Locate the cell with the specified text and output its [X, Y] center coordinate. 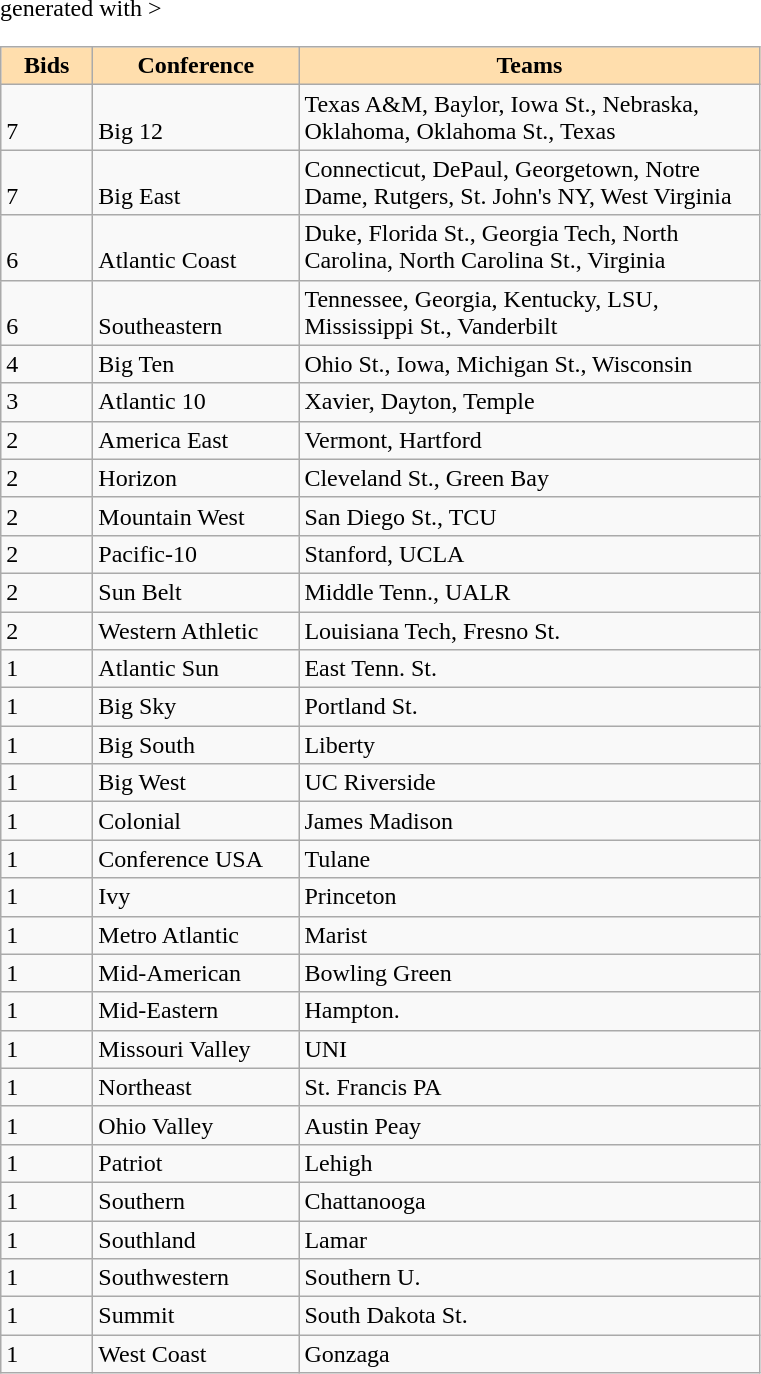
West Coast [196, 1354]
Lamar [530, 1239]
Big East [196, 182]
Southland [196, 1239]
UC Riverside [530, 783]
Bowling Green [530, 973]
Pacific-10 [196, 554]
Northeast [196, 1087]
Atlantic Coast [196, 248]
Mid-Eastern [196, 1011]
East Tenn. St. [530, 669]
Atlantic Sun [196, 669]
Princeton [530, 897]
Conference USA [196, 859]
Missouri Valley [196, 1049]
Southern U. [530, 1278]
Mountain West [196, 516]
St. Francis PA [530, 1087]
Middle Tenn., UALR [530, 592]
4 [47, 364]
Southeastern [196, 312]
Ohio Valley [196, 1125]
Stanford, UCLA [530, 554]
Vermont, Hartford [530, 440]
Chattanooga [530, 1201]
Bids [47, 66]
Horizon [196, 478]
Conference [196, 66]
James Madison [530, 821]
Big Ten [196, 364]
Tulane [530, 859]
Big Sky [196, 707]
Atlantic 10 [196, 402]
Hampton. [530, 1011]
Texas A&M, Baylor, Iowa St., Nebraska, Oklahoma, Oklahoma St., Texas [530, 118]
Liberty [530, 745]
Sun Belt [196, 592]
Tennessee, Georgia, Kentucky, LSU, Mississippi St., Vanderbilt [530, 312]
Big West [196, 783]
UNI [530, 1049]
Ohio St., Iowa, Michigan St., Wisconsin [530, 364]
Lehigh [530, 1163]
South Dakota St. [530, 1316]
Patriot [196, 1163]
Cleveland St., Green Bay [530, 478]
Austin Peay [530, 1125]
Big 12 [196, 118]
Xavier, Dayton, Temple [530, 402]
Gonzaga [530, 1354]
Marist [530, 935]
Portland St. [530, 707]
Louisiana Tech, Fresno St. [530, 631]
Teams [530, 66]
3 [47, 402]
Metro Atlantic [196, 935]
Colonial [196, 821]
Connecticut, DePaul, Georgetown, Notre Dame, Rutgers, St. John's NY, West Virginia [530, 182]
San Diego St., TCU [530, 516]
Duke, Florida St., Georgia Tech, North Carolina, North Carolina St., Virginia [530, 248]
Western Athletic [196, 631]
Southern [196, 1201]
Summit [196, 1316]
Southwestern [196, 1278]
Big South [196, 745]
America East [196, 440]
Mid-American [196, 973]
Ivy [196, 897]
